From the cell containing the given text, extract its center point as [X, Y] coordinate. 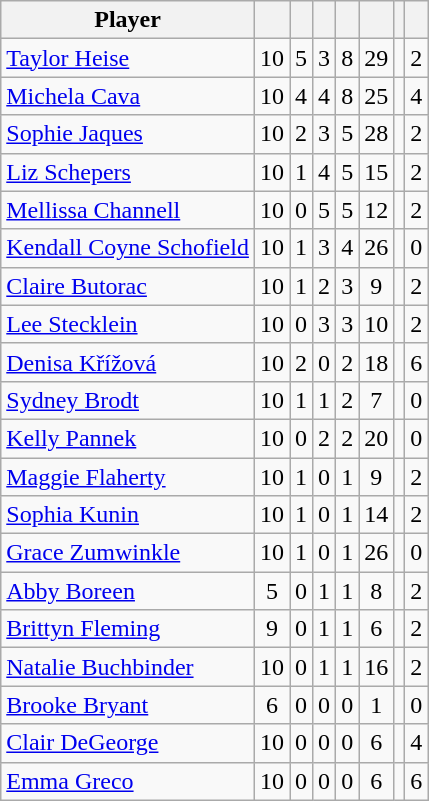
Claire Butorac [128, 286]
Michela Cava [128, 96]
28 [376, 134]
Denisa Křížová [128, 362]
Lee Stecklein [128, 324]
Kelly Pannek [128, 438]
Taylor Heise [128, 58]
12 [376, 210]
14 [376, 515]
Sophia Kunin [128, 515]
Sydney Brodt [128, 400]
25 [376, 96]
Sophie Jaques [128, 134]
18 [376, 362]
Player [128, 20]
16 [376, 667]
Natalie Buchbinder [128, 667]
Mellissa Channell [128, 210]
Maggie Flaherty [128, 477]
20 [376, 438]
Abby Boreen [128, 591]
Emma Greco [128, 781]
7 [376, 400]
15 [376, 172]
Brooke Bryant [128, 705]
Kendall Coyne Schofield [128, 248]
Grace Zumwinkle [128, 553]
Clair DeGeorge [128, 743]
Liz Schepers [128, 172]
Brittyn Fleming [128, 629]
29 [376, 58]
